For the text-containing cell, return its midpoint in [x, y] coordinate format. 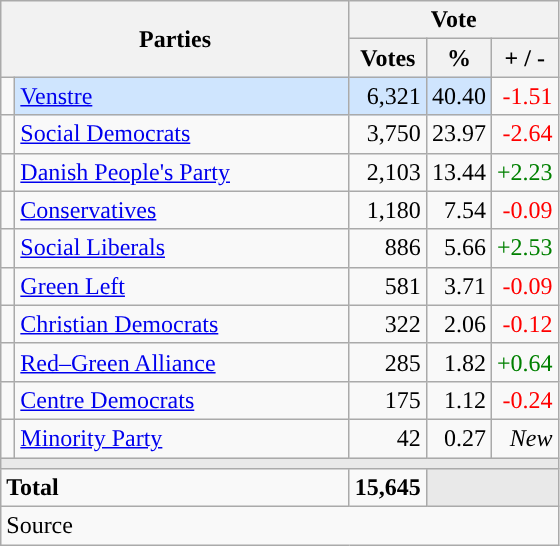
322 [388, 324]
-0.12 [524, 324]
175 [388, 400]
Parties [176, 39]
Christian Democrats [182, 324]
Centre Democrats [182, 400]
1.82 [458, 362]
+ / - [524, 58]
% [458, 58]
581 [388, 286]
+0.64 [524, 362]
-2.64 [524, 134]
1,180 [388, 210]
5.66 [458, 248]
Votes [388, 58]
1.12 [458, 400]
+2.53 [524, 248]
40.40 [458, 96]
3,750 [388, 134]
Venstre [182, 96]
42 [388, 438]
New [524, 438]
Total [176, 488]
6,321 [388, 96]
-0.24 [524, 400]
13.44 [458, 172]
Social Democrats [182, 134]
Minority Party [182, 438]
-1.51 [524, 96]
0.27 [458, 438]
Vote [454, 20]
15,645 [388, 488]
7.54 [458, 210]
Conservatives [182, 210]
Social Liberals [182, 248]
Source [280, 526]
2,103 [388, 172]
Green Left [182, 286]
23.97 [458, 134]
Red–Green Alliance [182, 362]
2.06 [458, 324]
3.71 [458, 286]
Danish People's Party [182, 172]
285 [388, 362]
+2.23 [524, 172]
886 [388, 248]
